Return the [X, Y] coordinate for the center point of the cell that contains the specified text.  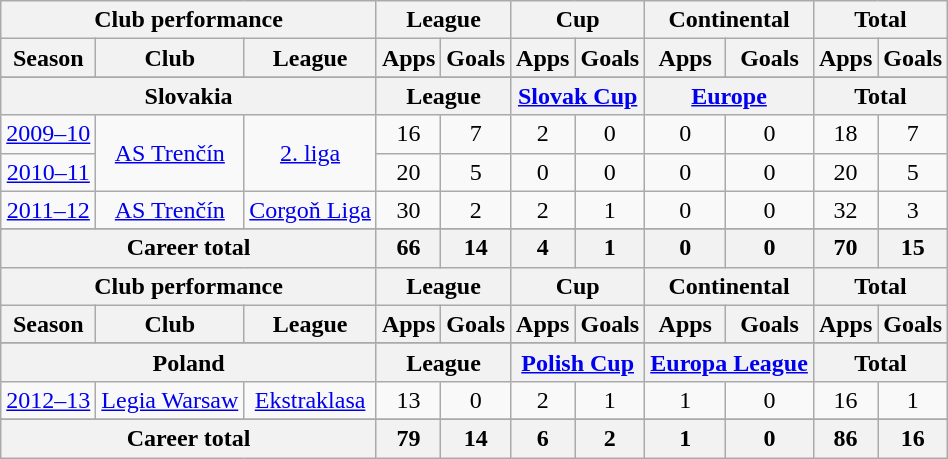
32 [845, 210]
Europa League [730, 362]
15 [913, 248]
30 [408, 210]
Poland [189, 362]
Slovakia [189, 96]
Corgoň Liga [310, 210]
4 [543, 248]
6 [543, 438]
79 [408, 438]
2009–10 [48, 134]
Europe [730, 96]
3 [913, 210]
2012–13 [48, 400]
18 [845, 134]
2010–11 [48, 172]
Polish Cup [578, 362]
70 [845, 248]
Ekstraklasa [310, 400]
Legia Warsaw [170, 400]
13 [408, 400]
Slovak Cup [578, 96]
86 [845, 438]
2011–12 [48, 210]
66 [408, 248]
2. liga [310, 153]
